Return the (X, Y) coordinate for the center point of the cell that contains the specified text.  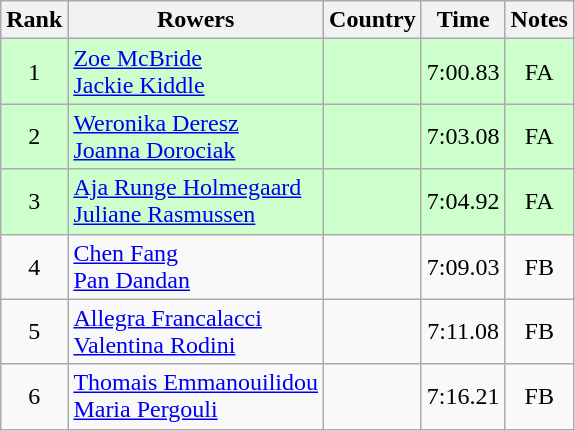
7:04.92 (463, 202)
5 (34, 332)
7:16.21 (463, 396)
Time (463, 20)
2 (34, 136)
7:03.08 (463, 136)
7:11.08 (463, 332)
7:09.03 (463, 266)
Notes (539, 20)
Chen FangPan Dandan (196, 266)
4 (34, 266)
6 (34, 396)
Allegra FrancalacciValentina Rodini (196, 332)
Rank (34, 20)
Zoe McBrideJackie Kiddle (196, 72)
Thomais EmmanouilidouMaria Pergouli (196, 396)
Aja Runge HolmegaardJuliane Rasmussen (196, 202)
3 (34, 202)
7:00.83 (463, 72)
Rowers (196, 20)
Country (373, 20)
Weronika DereszJoanna Dorociak (196, 136)
1 (34, 72)
